From the cell containing the given text, extract its center point as [X, Y] coordinate. 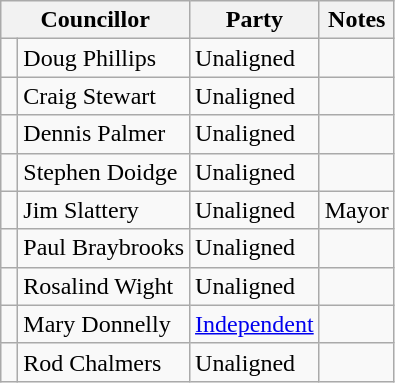
Dennis Palmer [104, 134]
Rosalind Wight [104, 286]
Paul Braybrooks [104, 248]
Independent [255, 324]
Doug Phillips [104, 58]
Councillor [96, 20]
Jim Slattery [104, 210]
Stephen Doidge [104, 172]
Mary Donnelly [104, 324]
Rod Chalmers [104, 362]
Party [255, 20]
Craig Stewart [104, 96]
Mayor [356, 210]
Notes [356, 20]
